Identify which cell holds the provided text, then report its [x, y] central coordinate. 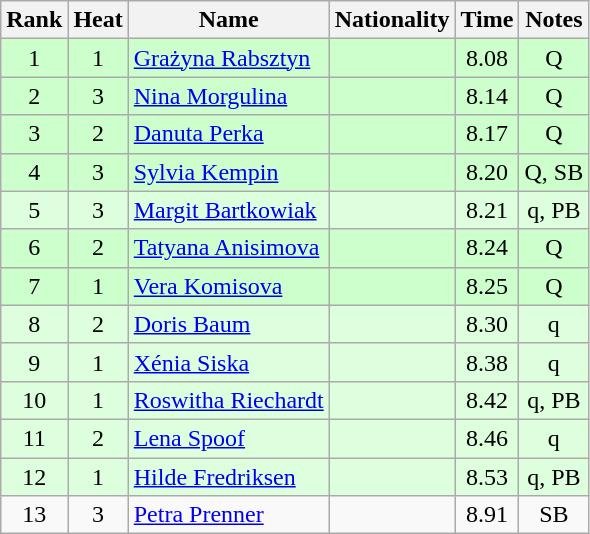
Nationality [392, 20]
SB [554, 515]
8.42 [487, 400]
Grażyna Rabsztyn [228, 58]
8.14 [487, 96]
Nina Morgulina [228, 96]
8.25 [487, 286]
Notes [554, 20]
8 [34, 324]
8.17 [487, 134]
7 [34, 286]
Name [228, 20]
12 [34, 477]
Lena Spoof [228, 438]
Danuta Perka [228, 134]
6 [34, 248]
Doris Baum [228, 324]
Rank [34, 20]
8.20 [487, 172]
13 [34, 515]
Xénia Siska [228, 362]
8.21 [487, 210]
Q, SB [554, 172]
8.91 [487, 515]
8.24 [487, 248]
8.30 [487, 324]
5 [34, 210]
4 [34, 172]
8.08 [487, 58]
9 [34, 362]
10 [34, 400]
Roswitha Riechardt [228, 400]
Sylvia Kempin [228, 172]
11 [34, 438]
8.46 [487, 438]
Time [487, 20]
Tatyana Anisimova [228, 248]
Heat [98, 20]
Margit Bartkowiak [228, 210]
8.53 [487, 477]
8.38 [487, 362]
Petra Prenner [228, 515]
Vera Komisova [228, 286]
Hilde Fredriksen [228, 477]
